Output the [x, y] coordinate of the center of the cell containing the given text.  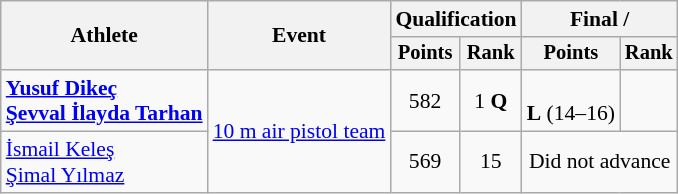
Athlete [104, 36]
İsmail KeleşŞimal Yılmaz [104, 162]
10 m air pistol team [300, 131]
1 Q [491, 100]
L (14–16) [571, 100]
15 [491, 162]
Final / [600, 19]
Did not advance [600, 162]
Yusuf DikeçŞevval İlayda Tarhan [104, 100]
569 [424, 162]
Qualification [456, 19]
Event [300, 36]
582 [424, 100]
